Identify which cell holds the provided text, then report its (x, y) central coordinate. 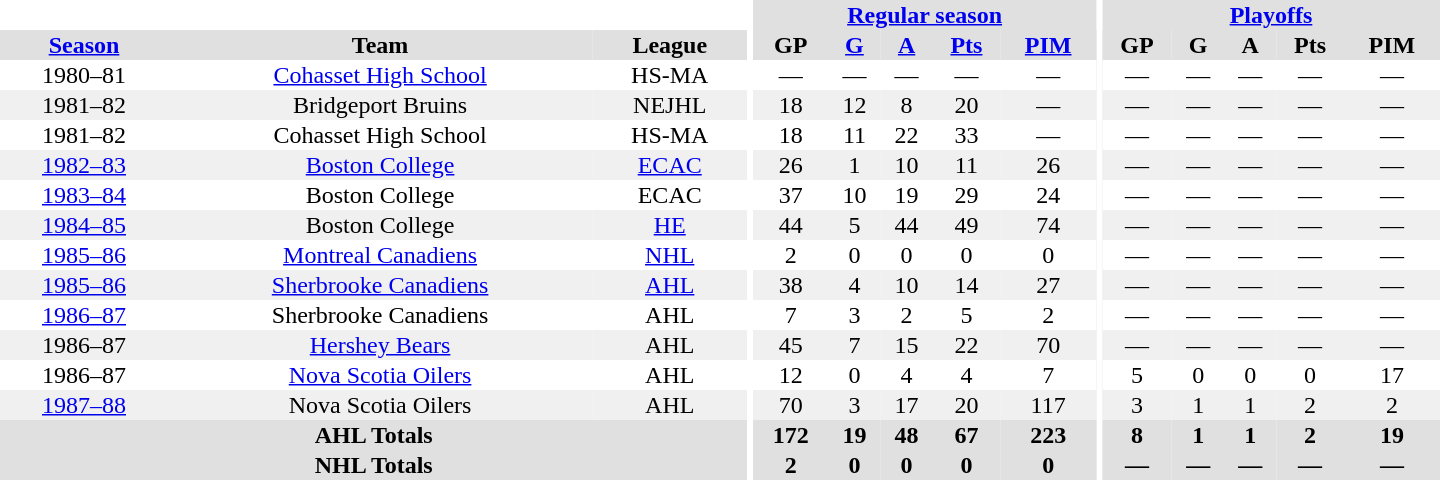
33 (967, 135)
29 (967, 195)
27 (1048, 285)
1987–88 (84, 405)
1983–84 (84, 195)
1980–81 (84, 75)
Hershey Bears (380, 345)
24 (1048, 195)
Regular season (924, 15)
67 (967, 435)
74 (1048, 225)
37 (790, 195)
Bridgeport Bruins (380, 105)
1982–83 (84, 165)
49 (967, 225)
NEJHL (670, 105)
15 (907, 345)
AHL Totals (374, 435)
HE (670, 225)
48 (907, 435)
14 (967, 285)
Team (380, 45)
1984–85 (84, 225)
172 (790, 435)
117 (1048, 405)
Playoffs (1271, 15)
Montreal Canadiens (380, 255)
League (670, 45)
223 (1048, 435)
38 (790, 285)
NHL Totals (374, 465)
Season (84, 45)
45 (790, 345)
NHL (670, 255)
